Determine the (x, y) coordinate at the center of the cell enclosing the given text.  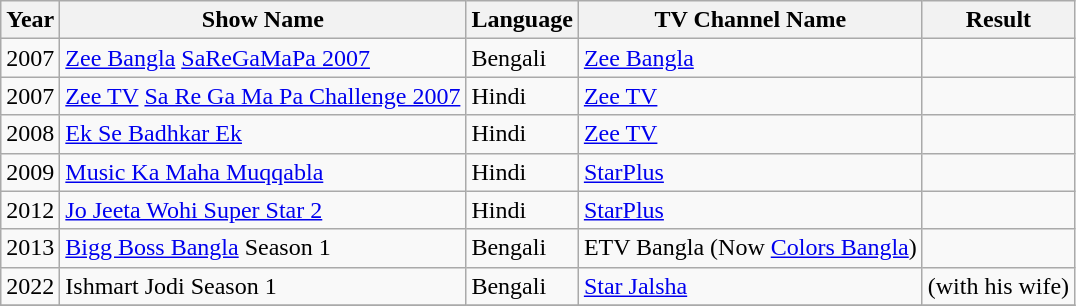
Zee Bangla SaReGaMaPa 2007 (263, 58)
2008 (30, 134)
Ek Se Badhkar Ek (263, 134)
Zee Bangla (750, 58)
2012 (30, 210)
Bigg Boss Bangla Season 1 (263, 248)
2009 (30, 172)
Star Jalsha (750, 286)
TV Channel Name (750, 20)
Show Name (263, 20)
Jo Jeeta Wohi Super Star 2 (263, 210)
Zee TV Sa Re Ga Ma Pa Challenge 2007 (263, 96)
2013 (30, 248)
Result (998, 20)
Ishmart Jodi Season 1 (263, 286)
ETV Bangla (Now Colors Bangla) (750, 248)
Year (30, 20)
2022 (30, 286)
(with his wife) (998, 286)
Music Ka Maha Muqqabla (263, 172)
Language (522, 20)
